Search for the cell housing the specified text and yield its (x, y) center coordinate. 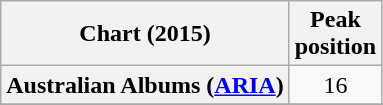
Chart (2015) (145, 34)
Australian Albums (ARIA) (145, 85)
Peakposition (335, 34)
16 (335, 85)
